Detect which cell encompasses the target text, then output its (X, Y) center coordinate. 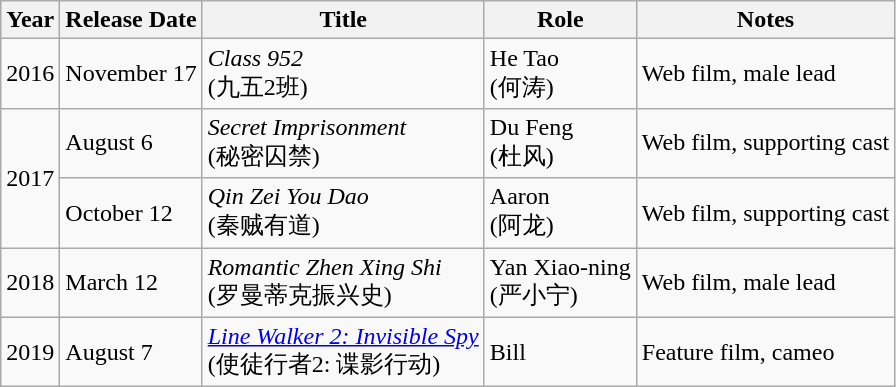
2019 (30, 352)
Feature film, cameo (765, 352)
2017 (30, 178)
2016 (30, 74)
He Tao(何涛) (560, 74)
Year (30, 20)
Aaron(阿龙) (560, 213)
August 6 (131, 143)
October 12 (131, 213)
Yan Xiao-ning(严小宁) (560, 283)
Line Walker 2: Invisible Spy(使徒行者2: 谍影行动) (343, 352)
Title (343, 20)
Notes (765, 20)
Romantic Zhen Xing Shi(罗曼蒂克振兴史) (343, 283)
Role (560, 20)
Release Date (131, 20)
Secret Imprisonment(秘密囚禁) (343, 143)
2018 (30, 283)
Bill (560, 352)
Du Feng(杜风) (560, 143)
March 12 (131, 283)
August 7 (131, 352)
November 17 (131, 74)
Qin Zei You Dao(秦贼有道) (343, 213)
Class 952(九五2班) (343, 74)
